Return the (x, y) coordinate for the center point of the cell that contains the specified text.  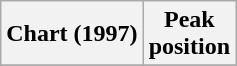
Chart (1997) (72, 34)
Peakposition (189, 34)
